Identify which cell holds the provided text, then report its (X, Y) central coordinate. 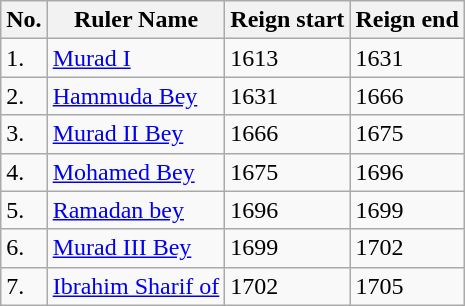
Mohamed Bey (136, 172)
Ruler Name (136, 20)
1705 (407, 286)
1. (24, 58)
Hammuda Bey (136, 96)
Ibrahim Sharif of (136, 286)
No. (24, 20)
Murad I (136, 58)
Murad III Bey (136, 248)
Reign end (407, 20)
5. (24, 210)
1613 (288, 58)
Murad II Bey (136, 134)
4. (24, 172)
3. (24, 134)
2. (24, 96)
Reign start (288, 20)
Ramadan bey (136, 210)
7. (24, 286)
6. (24, 248)
